Determine the [x, y] coordinate at the center of the cell enclosing the given text.  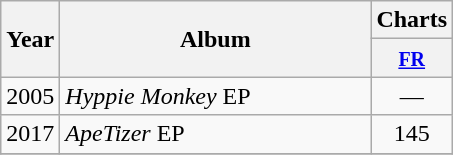
Hyppie Monkey EP [216, 96]
Charts [412, 20]
2005 [30, 96]
Album [216, 39]
— [412, 96]
145 [412, 134]
FR [412, 58]
ApeTizer EP [216, 134]
2017 [30, 134]
Year [30, 39]
